Capture the cell that displays the provided text and extract its (X, Y) central coordinate. 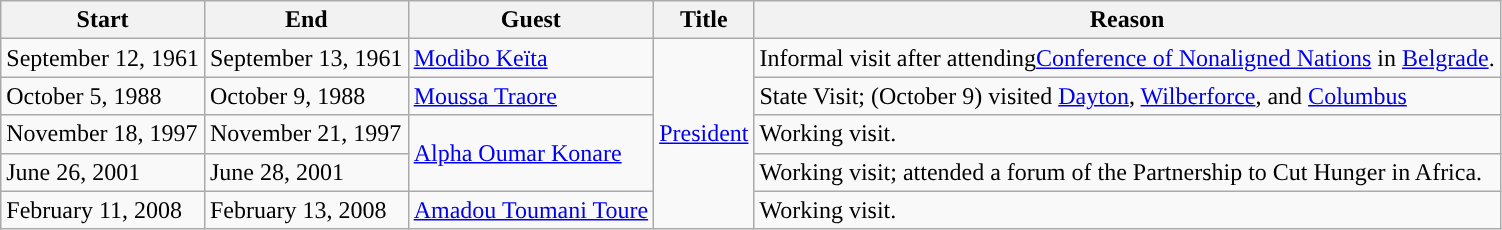
October 9, 1988 (306, 96)
February 11, 2008 (103, 210)
Working visit; attended a forum of the Partnership to Cut Hunger in Africa. (1127, 172)
Amadou Toumani Toure (530, 210)
September 12, 1961 (103, 58)
February 13, 2008 (306, 210)
November 21, 1997 (306, 134)
November 18, 1997 (103, 134)
June 26, 2001 (103, 172)
Guest (530, 20)
Modibo Keïta (530, 58)
September 13, 1961 (306, 58)
Title (704, 20)
Informal visit after attendingConference of Nonaligned Nations in Belgrade. (1127, 58)
End (306, 20)
October 5, 1988 (103, 96)
Reason (1127, 20)
June 28, 2001 (306, 172)
Start (103, 20)
State Visit; (October 9) visited Dayton, Wilberforce, and Columbus (1127, 96)
Moussa Traore (530, 96)
President (704, 134)
Alpha Oumar Konare (530, 153)
